Extract the [X, Y] coordinate from the center of the cell holding the provided text.  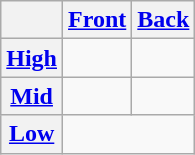
Front [98, 20]
Low [32, 134]
High [32, 58]
Back [164, 20]
Mid [32, 96]
